Extract the (x, y) coordinate from the center of the cell holding the provided text.  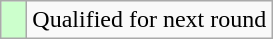
Qualified for next round (150, 20)
